Return the (x, y) coordinate for the center point of the cell that contains the specified text.  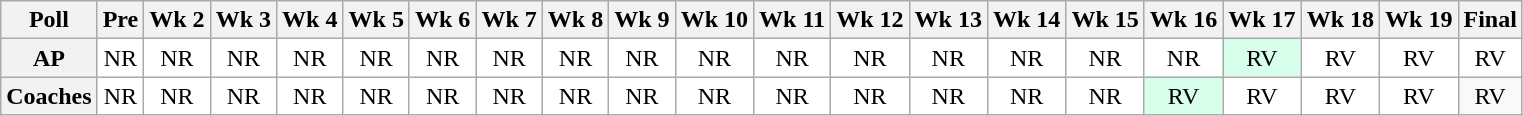
AP (49, 58)
Wk 7 (509, 20)
Wk 10 (714, 20)
Wk 8 (575, 20)
Wk 16 (1183, 20)
Poll (49, 20)
Pre (120, 20)
Wk 18 (1340, 20)
Final (1490, 20)
Wk 2 (177, 20)
Wk 17 (1262, 20)
Wk 15 (1105, 20)
Wk 5 (376, 20)
Wk 19 (1419, 20)
Wk 4 (310, 20)
Wk 13 (948, 20)
Wk 11 (792, 20)
Wk 9 (642, 20)
Wk 14 (1026, 20)
Wk 3 (243, 20)
Wk 12 (870, 20)
Wk 6 (442, 20)
Coaches (49, 96)
